Detect which cell encompasses the target text, then output its (X, Y) center coordinate. 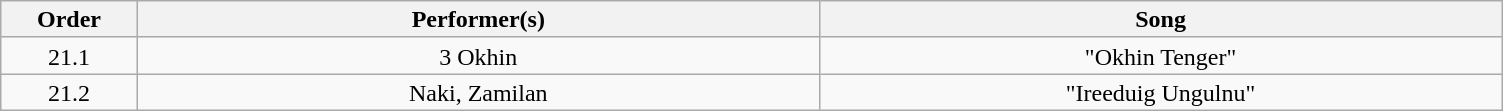
21.1 (69, 56)
"Ireeduig Ungulnu" (1160, 92)
3 Okhin (478, 56)
Performer(s) (478, 20)
Order (69, 20)
"Okhin Tenger" (1160, 56)
21.2 (69, 92)
Song (1160, 20)
Naki, Zamilan (478, 92)
